Output the (x, y) coordinate of the center of the cell containing the given text.  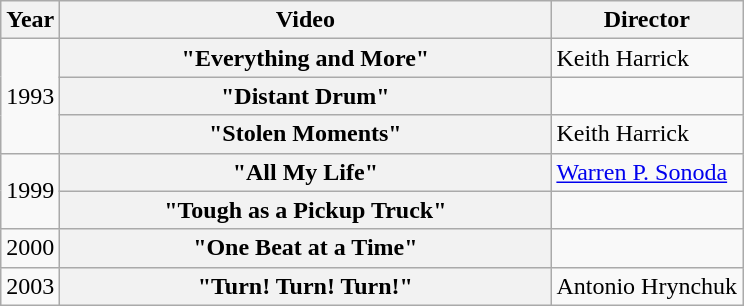
"Turn! Turn! Turn!" (306, 286)
Year (30, 20)
2000 (30, 248)
2003 (30, 286)
Director (647, 20)
"Everything and More" (306, 58)
"Stolen Moments" (306, 134)
1993 (30, 96)
1999 (30, 191)
"One Beat at a Time" (306, 248)
"Distant Drum" (306, 96)
Warren P. Sonoda (647, 172)
"All My Life" (306, 172)
Antonio Hrynchuk (647, 286)
"Tough as a Pickup Truck" (306, 210)
Video (306, 20)
